From the cell containing the given text, extract its center point as (X, Y) coordinate. 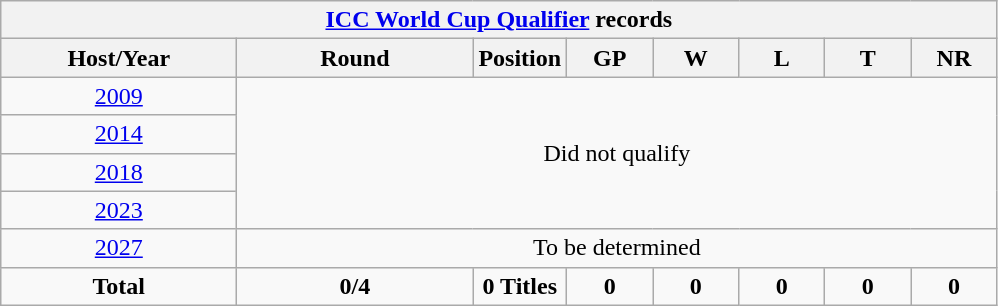
ICC World Cup Qualifier records (499, 20)
W (696, 58)
2009 (119, 96)
2014 (119, 134)
Position (520, 58)
0 Titles (520, 286)
2023 (119, 210)
2018 (119, 172)
Host/Year (119, 58)
Did not qualify (617, 153)
T (868, 58)
To be determined (617, 248)
2027 (119, 248)
0/4 (355, 286)
GP (610, 58)
Round (355, 58)
NR (954, 58)
Total (119, 286)
L (782, 58)
